Capture the cell that displays the provided text and extract its [X, Y] central coordinate. 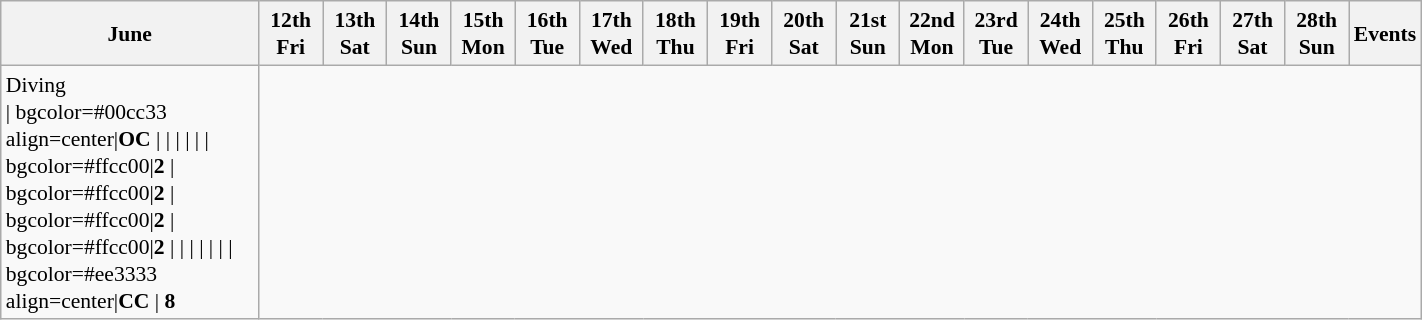
19thFri [740, 33]
18thThu [675, 33]
23rdTue [996, 33]
15thMon [483, 33]
25thThu [1124, 33]
13thSat [355, 33]
Events [1385, 33]
17thWed [611, 33]
24thWed [1060, 33]
21stSun [868, 33]
28thSun [1317, 33]
20thSat [804, 33]
June [130, 33]
22ndMon [932, 33]
16thTue [547, 33]
14thSun [419, 33]
26thFri [1188, 33]
27thSat [1253, 33]
12thFri [291, 33]
